For the text-containing cell, return its midpoint in (x, y) coordinate format. 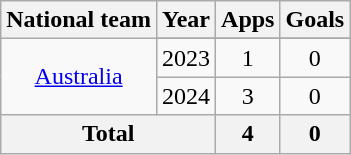
Apps (248, 20)
National team (79, 20)
Australia (79, 77)
3 (248, 96)
Year (186, 20)
1 (248, 58)
4 (248, 134)
2023 (186, 58)
2024 (186, 96)
Total (108, 134)
Goals (315, 20)
